Identify which cell holds the provided text, then report its (x, y) central coordinate. 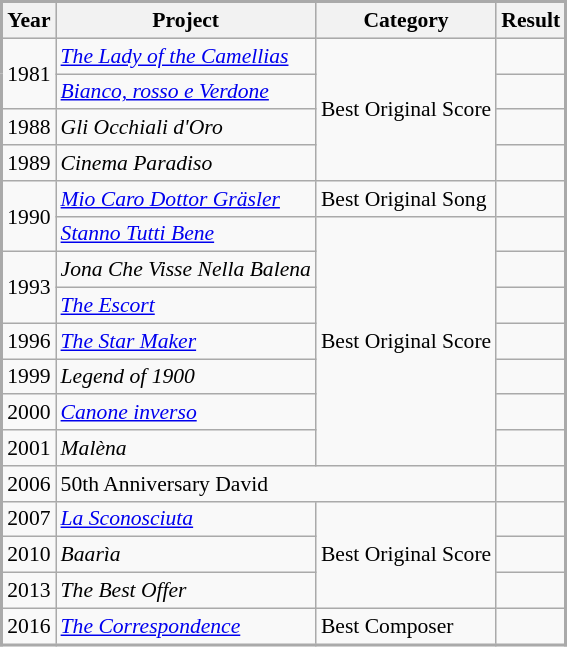
2001 (29, 448)
Project (186, 20)
Bianco, rosso e Verdone (186, 92)
Malèna (186, 448)
2016 (29, 626)
1999 (29, 377)
1993 (29, 288)
50th Anniversary David (276, 484)
2013 (29, 591)
2006 (29, 484)
Baarìa (186, 555)
The Best Offer (186, 591)
Mio Caro Dottor Gräsler (186, 199)
Best Original Song (406, 199)
1996 (29, 341)
Year (29, 20)
2000 (29, 413)
1981 (29, 74)
Gli Occhiali d'Oro (186, 128)
The Star Maker (186, 341)
Result (531, 20)
La Sconosciuta (186, 519)
Best Composer (406, 626)
Category (406, 20)
1990 (29, 216)
The Escort (186, 306)
The Lady of the Camellias (186, 56)
Jona Che Visse Nella Balena (186, 270)
Canone inverso (186, 413)
The Correspondence (186, 626)
Legend of 1900 (186, 377)
1989 (29, 163)
1988 (29, 128)
Cinema Paradiso (186, 163)
2007 (29, 519)
Stanno Tutti Bene (186, 234)
2010 (29, 555)
